Output the (x, y) coordinate of the center of the cell containing the given text.  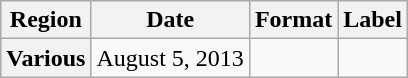
August 5, 2013 (170, 58)
Format (293, 20)
Various (46, 58)
Region (46, 20)
Date (170, 20)
Label (373, 20)
